Output the [x, y] coordinate of the center of the cell containing the given text.  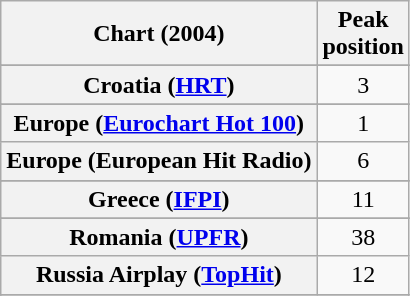
38 [363, 237]
Peakposition [363, 34]
11 [363, 199]
Europe (European Hit Radio) [159, 161]
Romania (UPFR) [159, 237]
Chart (2004) [159, 34]
3 [363, 85]
Russia Airplay (TopHit) [159, 275]
1 [363, 123]
6 [363, 161]
Europe (Eurochart Hot 100) [159, 123]
12 [363, 275]
Croatia (HRT) [159, 85]
Greece (IFPI) [159, 199]
